Search for the cell housing the specified text and yield its [x, y] center coordinate. 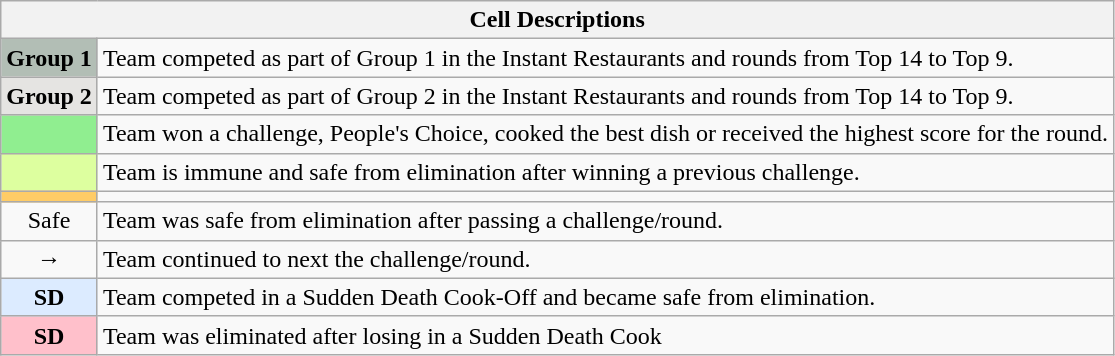
Team was eliminated after losing in a Sudden Death Cook [605, 335]
Group 2 [50, 96]
Team competed as part of Group 1 in the Instant Restaurants and rounds from Top 14 to Top 9. [605, 58]
Team won a challenge, People's Choice, cooked the best dish or received the highest score for the round. [605, 134]
Team was safe from elimination after passing a challenge/round. [605, 221]
Cell Descriptions [558, 20]
Team competed as part of Group 2 in the Instant Restaurants and rounds from Top 14 to Top 9. [605, 96]
Team is immune and safe from elimination after winning a previous challenge. [605, 172]
→ [50, 259]
Team continued to next the challenge/round. [605, 259]
Team competed in a Sudden Death Cook-Off and became safe from elimination. [605, 297]
Safe [50, 221]
Group 1 [50, 58]
